Scan for the cell matching the given text and deliver its [x, y] coordinate at center. 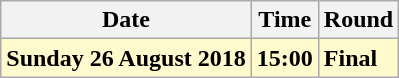
Final [358, 58]
Round [358, 20]
Time [284, 20]
15:00 [284, 58]
Sunday 26 August 2018 [126, 58]
Date [126, 20]
